Locate the cell with the specified text and output its [X, Y] center coordinate. 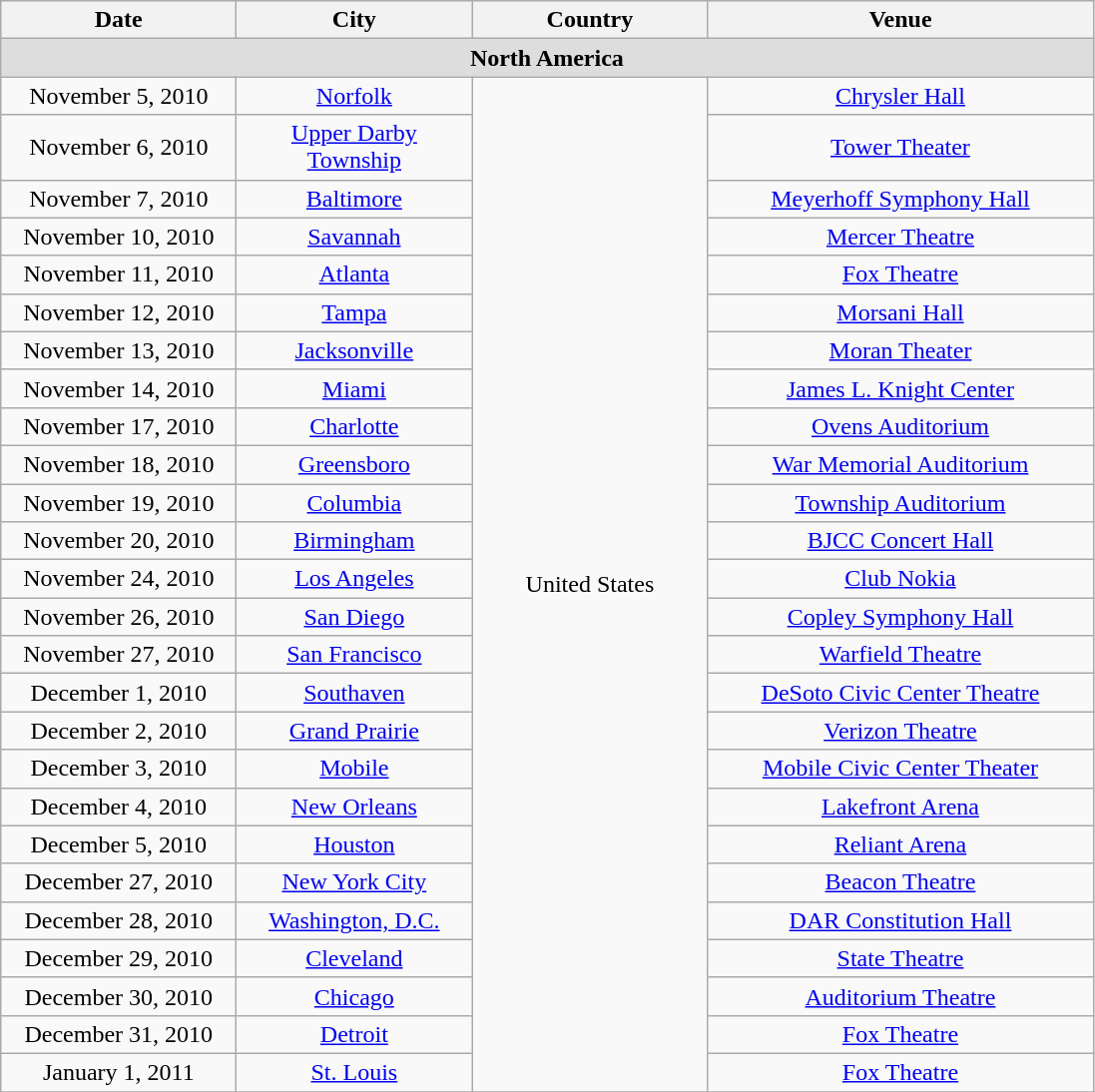
Charlotte [354, 426]
City [354, 20]
Los Angeles [354, 579]
November 11, 2010 [119, 274]
Grand Prairie [354, 731]
Township Auditorium [900, 502]
Tampa [354, 312]
Date [119, 20]
Mobile [354, 769]
November 6, 2010 [119, 148]
Venue [900, 20]
Mercer Theatre [900, 237]
Mobile Civic Center Theater [900, 769]
Ovens Auditorium [900, 426]
North America [547, 58]
November 5, 2010 [119, 96]
Chicago [354, 996]
December 3, 2010 [119, 769]
Meyerhoff Symphony Hall [900, 199]
Tower Theater [900, 148]
November 18, 2010 [119, 464]
November 7, 2010 [119, 199]
December 29, 2010 [119, 958]
December 31, 2010 [119, 1034]
December 1, 2010 [119, 693]
Club Nokia [900, 579]
Moran Theater [900, 350]
Lakefront Arena [900, 807]
November 14, 2010 [119, 388]
December 4, 2010 [119, 807]
November 26, 2010 [119, 617]
Warfield Theatre [900, 655]
James L. Knight Center [900, 388]
San Diego [354, 617]
December 2, 2010 [119, 731]
Verizon Theatre [900, 731]
November 20, 2010 [119, 541]
Birmingham [354, 541]
November 17, 2010 [119, 426]
November 24, 2010 [119, 579]
Columbia [354, 502]
United States [590, 585]
Chrysler Hall [900, 96]
Morsani Hall [900, 312]
December 28, 2010 [119, 920]
Baltimore [354, 199]
State Theatre [900, 958]
December 5, 2010 [119, 844]
New York City [354, 882]
Reliant Arena [900, 844]
BJCC Concert Hall [900, 541]
Greensboro [354, 464]
Atlanta [354, 274]
Norfolk [354, 96]
Auditorium Theatre [900, 996]
Jacksonville [354, 350]
November 19, 2010 [119, 502]
January 1, 2011 [119, 1072]
November 13, 2010 [119, 350]
DAR Constitution Hall [900, 920]
War Memorial Auditorium [900, 464]
Country [590, 20]
Beacon Theatre [900, 882]
Savannah [354, 237]
December 27, 2010 [119, 882]
December 30, 2010 [119, 996]
San Francisco [354, 655]
St. Louis [354, 1072]
DeSoto Civic Center Theatre [900, 693]
Upper Darby Township [354, 148]
November 10, 2010 [119, 237]
November 27, 2010 [119, 655]
Cleveland [354, 958]
Detroit [354, 1034]
Washington, D.C. [354, 920]
New Orleans [354, 807]
Copley Symphony Hall [900, 617]
Southaven [354, 693]
Miami [354, 388]
November 12, 2010 [119, 312]
Houston [354, 844]
